Capture the cell that displays the provided text and extract its [x, y] central coordinate. 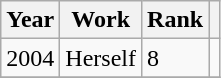
Rank [176, 20]
2004 [30, 58]
Year [30, 20]
Work [101, 20]
Herself [101, 58]
8 [176, 58]
